Search for the cell housing the specified text and yield its [X, Y] center coordinate. 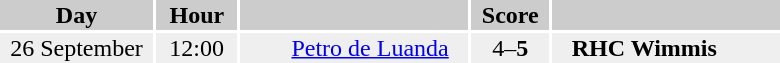
Day [76, 15]
Score [510, 15]
RHC Wimmis [666, 48]
12:00 [196, 48]
Petro de Luanda [354, 48]
4–5 [510, 48]
Hour [196, 15]
26 September [76, 48]
